Provide the (X, Y) coordinate of the cell's center where the given text is located.  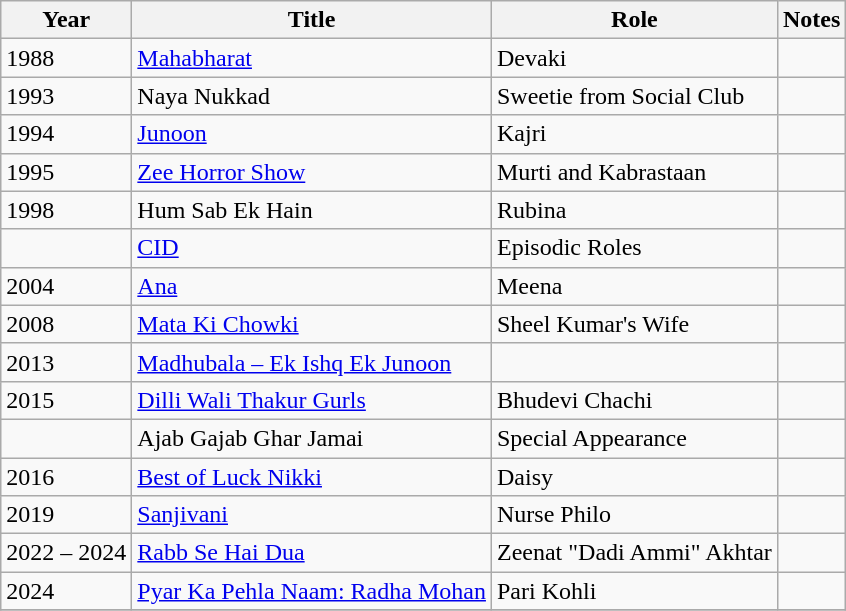
Sweetie from Social Club (634, 96)
2019 (66, 515)
Mahabharat (312, 58)
Bhudevi Chachi (634, 400)
Pyar Ka Pehla Naam: Radha Mohan (312, 591)
Mata Ki Chowki (312, 324)
Junoon (312, 134)
Madhubala – Ek Ishq Ek Junoon (312, 362)
Year (66, 20)
Sanjivani (312, 515)
Episodic Roles (634, 248)
1995 (66, 172)
Notes (811, 20)
Ana (312, 286)
Dilli Wali Thakur Gurls (312, 400)
Pari Kohli (634, 591)
Daisy (634, 477)
Zeenat "Dadi Ammi" Akhtar (634, 553)
Devaki (634, 58)
Title (312, 20)
2022 – 2024 (66, 553)
Meena (634, 286)
2024 (66, 591)
2015 (66, 400)
2016 (66, 477)
Kajri (634, 134)
Naya Nukkad (312, 96)
Zee Horror Show (312, 172)
1994 (66, 134)
Nurse Philo (634, 515)
1998 (66, 210)
Rubina (634, 210)
1993 (66, 96)
Role (634, 20)
CID (312, 248)
Special Appearance (634, 438)
2013 (66, 362)
Murti and Kabrastaan (634, 172)
Rabb Se Hai Dua (312, 553)
Ajab Gajab Ghar Jamai (312, 438)
Hum Sab Ek Hain (312, 210)
Best of Luck Nikki (312, 477)
Sheel Kumar's Wife (634, 324)
1988 (66, 58)
2004 (66, 286)
2008 (66, 324)
